Pinpoint the cell where the given text exists, returning its (X, Y) midpoint coordinate. 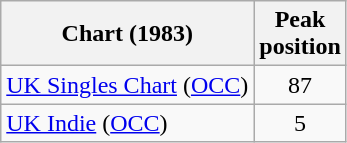
Chart (1983) (128, 34)
87 (300, 85)
UK Indie (OCC) (128, 123)
UK Singles Chart (OCC) (128, 85)
Peakposition (300, 34)
5 (300, 123)
